Provide the [x, y] coordinate of the cell's center where the given text is located.  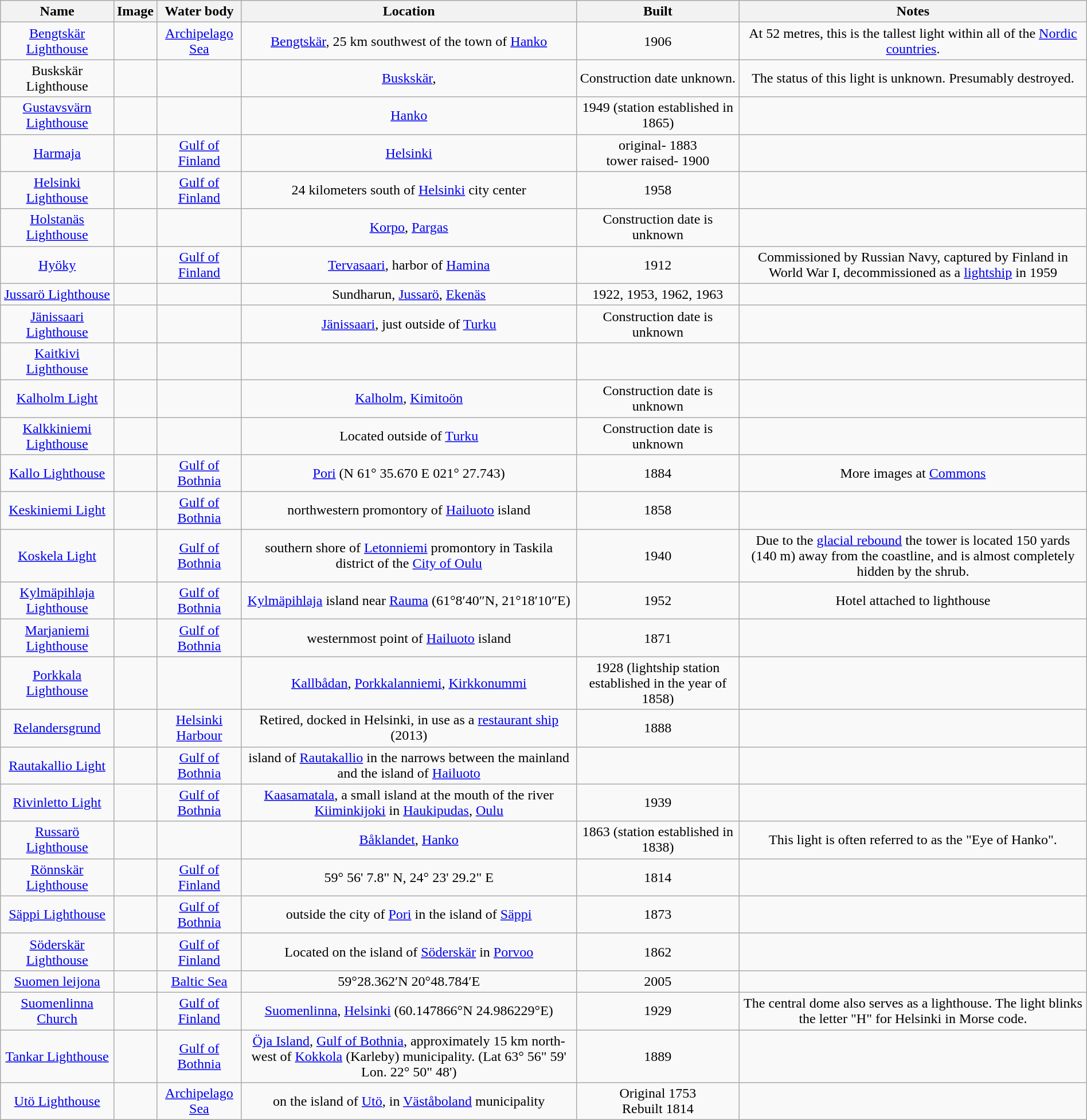
Tervasaari, harbor of Hamina [409, 265]
1888 [658, 728]
Utö Lighthouse [57, 1101]
The status of this light is unknown. Presumably destroyed. [913, 78]
1889 [658, 1056]
Söderskär Lighthouse [57, 952]
Retired, docked in Helsinki, in use as a restaurant ship (2013) [409, 728]
Helsinki Lighthouse [57, 190]
1884 [658, 474]
Kallbådan, Porkkalanniemi, Kirkkonummi [409, 683]
1871 [658, 638]
Original 1753Rebuilt 1814 [658, 1101]
Kylmäpihlaja island near Rauma (61°8′40″N, 21°18′10″E) [409, 601]
Holstanäs Lighthouse [57, 227]
Commissioned by Russian Navy, captured by Finland in World War I, decommissioned as a lightship in 1959 [913, 265]
Jussarö Lighthouse [57, 294]
Bengtskär, 25 km southwest of the town of Hanko [409, 41]
Rönnskär Lighthouse [57, 877]
Russarö Lighthouse [57, 840]
Notes [913, 11]
Korpo, Pargas [409, 227]
1958 [658, 190]
1862 [658, 952]
Rivinletto Light [57, 803]
Jänissaari, just outside of Turku [409, 323]
1939 [658, 803]
1912 [658, 265]
Hotel attached to lighthouse [913, 601]
Keskiniemi Light [57, 510]
59° 56' 7.8" N, 24° 23' 29.2" E [409, 877]
Relandersgrund [57, 728]
Kalholm Light [57, 398]
Porkkala Lighthouse [57, 683]
Suomen leijona [57, 981]
Name [57, 11]
1952 [658, 601]
southern shore of Letonniemi promontory in Taskila district of the City of Oulu [409, 556]
At 52 metres, this is the tallest light within all of the Nordic countries. [913, 41]
Kallo Lighthouse [57, 474]
Baltic Sea [199, 981]
1922, 1953, 1962, 1963 [658, 294]
Buskskär Lighthouse [57, 78]
Due to the glacial rebound the tower is located 150 yards (140 m) away from the coastline, and is almost completely hidden by the shrub. [913, 556]
This light is often referred to as the "Eye of Hanko". [913, 840]
on the island of Utö, in Väståboland municipality [409, 1101]
Hyöky [57, 265]
The central dome also serves as a lighthouse. The light blinks the letter "H" for Helsinki in Morse code. [913, 1010]
Öja Island, Gulf of Bothnia, approximately 15 km north-west of Kokkola (Karleby) municipality. (Lat 63° 56" 59' Lon. 22° 50" 48') [409, 1056]
Bengtskär Lighthouse [57, 41]
Buskskär, [409, 78]
24 kilometers south of Helsinki city center [409, 190]
Located on the island of Söderskär in Porvoo [409, 952]
2005 [658, 981]
1863 (station established in 1838) [658, 840]
Kylmäpihlaja Lighthouse [57, 601]
northwestern promontory of Hailuoto island [409, 510]
1940 [658, 556]
Construction date unknown. [658, 78]
Kalkkiniemi Lighthouse [57, 436]
Harmaja [57, 153]
Image [135, 11]
1949 (station established in 1865) [658, 116]
Gustavsvärn Lighthouse [57, 116]
1929 [658, 1010]
More images at Commons [913, 474]
original- 1883tower raised- 1900 [658, 153]
Location [409, 11]
1873 [658, 914]
1858 [658, 510]
Säppi Lighthouse [57, 914]
Jänissaari Lighthouse [57, 323]
Koskela Light [57, 556]
westernmost point of Hailuoto island [409, 638]
Kaitkivi Lighthouse [57, 361]
Helsinki Harbour [199, 728]
Rautakallio Light [57, 765]
Kalholm, Kimitoön [409, 398]
Hanko [409, 116]
Kaasamatala, a small island at the mouth of the river Kiiminkijoki in Haukipudas, Oulu [409, 803]
Båklandet, Hanko [409, 840]
1928 (lightship station established in the year of 1858) [658, 683]
outside the city of Pori in the island of Säppi [409, 914]
59°28.362′N 20°48.784′E [409, 981]
Pori (N 61° 35.670 E 021° 27.743) [409, 474]
Helsinki [409, 153]
Water body [199, 11]
1906 [658, 41]
Tankar Lighthouse [57, 1056]
Sundharun, Jussarö, Ekenäs [409, 294]
Built [658, 11]
Suomenlinna Church [57, 1010]
Suomenlinna, Helsinki (60.147866°N 24.986229°E) [409, 1010]
island of Rautakallio in the narrows between the mainland and the island of Hailuoto [409, 765]
Marjaniemi Lighthouse [57, 638]
Located outside of Turku [409, 436]
1814 [658, 877]
